Find where the given text appears and provide that cell's center as (X, Y) coordinate. 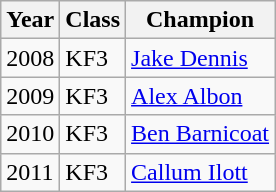
Ben Barnicoat (200, 134)
Alex Albon (200, 96)
Callum Ilott (200, 172)
Year (30, 20)
Jake Dennis (200, 58)
2009 (30, 96)
Champion (200, 20)
Class (93, 20)
2011 (30, 172)
2010 (30, 134)
2008 (30, 58)
